Capture the cell that displays the provided text and extract its (X, Y) central coordinate. 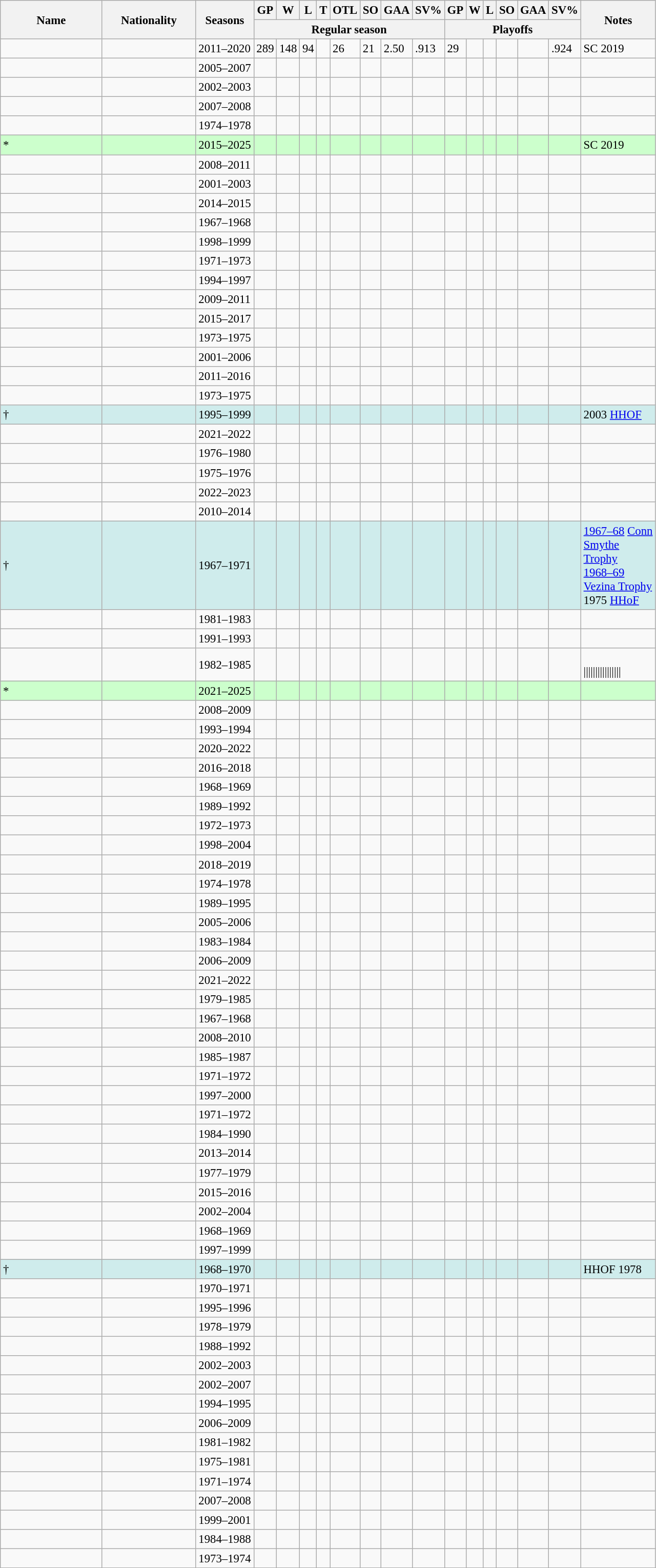
2003 HHOF (618, 415)
1976–1980 (224, 454)
1975–1981 (224, 1462)
1997–2000 (224, 1096)
Seasons (224, 19)
1972–1973 (224, 826)
1967–68 Conn Smythe Trophy 1968–69 Vezina Trophy 1975 HHoF (618, 565)
1988–1992 (224, 1346)
148 (288, 49)
1971–1973 (224, 261)
Nationality (149, 19)
1970–1971 (224, 1289)
2016–2018 (224, 768)
2008–2011 (224, 165)
2011–2016 (224, 376)
2013–2014 (224, 1154)
1997–1999 (224, 1250)
2014–2015 (224, 203)
2015–2017 (224, 318)
HHOF 1978 (618, 1269)
2005–2007 (224, 68)
.913 (428, 49)
1981–1982 (224, 1442)
1983–1984 (224, 941)
1982–1985 (224, 665)
1984–1990 (224, 1134)
1999–2001 (224, 1520)
2020–2022 (224, 749)
2002–2007 (224, 1385)
1994–1997 (224, 280)
1989–1992 (224, 807)
1978–1979 (224, 1327)
2009–2011 (224, 299)
2010–2014 (224, 511)
2015–2016 (224, 1192)
1989–1995 (224, 903)
2011–2020 (224, 49)
1975–1976 (224, 473)
1981–1983 (224, 619)
2015–2025 (224, 145)
Notes (618, 19)
2.50 (397, 49)
29 (455, 49)
2005–2006 (224, 922)
1968–1970 (224, 1269)
21 (370, 49)
289 (265, 49)
2018–2019 (224, 865)
1979–1985 (224, 999)
2008–2010 (224, 1038)
1998–2004 (224, 845)
2021–2025 (224, 691)
Regular season (349, 30)
2022–2023 (224, 492)
1984–1988 (224, 1539)
1993–1994 (224, 730)
.924 (565, 49)
1977–1979 (224, 1173)
Playoffs (512, 30)
OTL (345, 10)
1994–1995 (224, 1404)
1967–1971 (224, 565)
1973–1974 (224, 1558)
1971–1974 (224, 1481)
1991–1993 (224, 638)
T (323, 10)
2001–2003 (224, 184)
2001–2006 (224, 357)
Name (51, 19)
94 (309, 49)
2008–2009 (224, 710)
1995–1999 (224, 415)
1995–1996 (224, 1308)
|||||||||||||||| (618, 665)
26 (345, 49)
1998–1999 (224, 242)
1985–1987 (224, 1057)
2002–2004 (224, 1211)
